Return [x, y] of the center of cell containing provided text 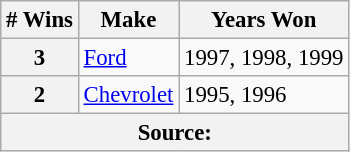
Chevrolet [128, 95]
1995, 1996 [264, 95]
2 [40, 95]
3 [40, 58]
Source: [175, 133]
Ford [128, 58]
Years Won [264, 20]
Make [128, 20]
# Wins [40, 20]
1997, 1998, 1999 [264, 58]
